Provide the (x, y) coordinate of the cell's center where the given text is located.  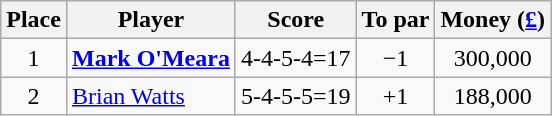
188,000 (493, 96)
Player (150, 20)
To par (396, 20)
Brian Watts (150, 96)
4-4-5-4=17 (296, 58)
Place (34, 20)
300,000 (493, 58)
Money (£) (493, 20)
Score (296, 20)
Mark O'Meara (150, 58)
+1 (396, 96)
1 (34, 58)
−1 (396, 58)
5-4-5-5=19 (296, 96)
2 (34, 96)
